Determine the (X, Y) coordinate at the center of the cell enclosing the given text.  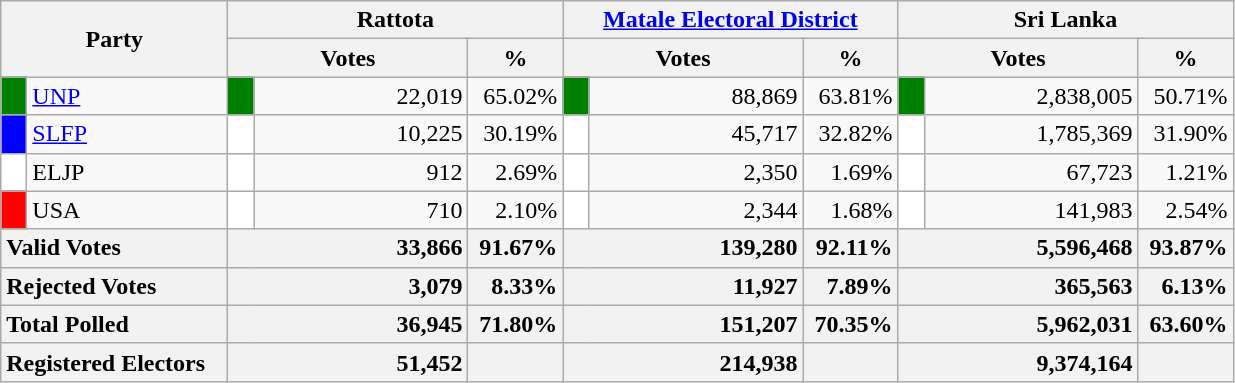
8.33% (516, 286)
88,869 (696, 96)
9,374,164 (1018, 362)
214,938 (683, 362)
Rattota (396, 20)
22,019 (361, 96)
65.02% (516, 96)
1.21% (1186, 172)
31.90% (1186, 134)
33,866 (348, 248)
7.89% (850, 286)
5,962,031 (1018, 324)
Rejected Votes (114, 286)
2.69% (516, 172)
2,838,005 (1031, 96)
32.82% (850, 134)
11,927 (683, 286)
UNP (128, 96)
45,717 (696, 134)
ELJP (128, 172)
Valid Votes (114, 248)
USA (128, 210)
365,563 (1018, 286)
141,983 (1031, 210)
63.81% (850, 96)
1,785,369 (1031, 134)
Total Polled (114, 324)
Matale Electoral District (730, 20)
30.19% (516, 134)
67,723 (1031, 172)
36,945 (348, 324)
Sri Lanka (1066, 20)
93.87% (1186, 248)
139,280 (683, 248)
912 (361, 172)
51,452 (348, 362)
6.13% (1186, 286)
92.11% (850, 248)
3,079 (348, 286)
50.71% (1186, 96)
151,207 (683, 324)
10,225 (361, 134)
710 (361, 210)
5,596,468 (1018, 248)
1.69% (850, 172)
2,350 (696, 172)
SLFP (128, 134)
2,344 (696, 210)
71.80% (516, 324)
2.54% (1186, 210)
2.10% (516, 210)
1.68% (850, 210)
70.35% (850, 324)
63.60% (1186, 324)
Party (114, 39)
Registered Electors (114, 362)
91.67% (516, 248)
